Pinpoint the cell where the given text exists, returning its [X, Y] midpoint coordinate. 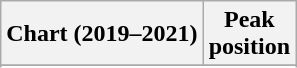
Peakposition [249, 34]
Chart (2019–2021) [102, 34]
